Scan for the cell matching the given text and deliver its [X, Y] coordinate at center. 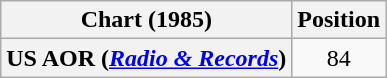
Position [339, 20]
84 [339, 58]
Chart (1985) [146, 20]
US AOR (Radio & Records) [146, 58]
